Output the (X, Y) coordinate of the center of the cell containing the given text.  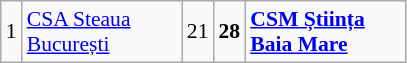
1 (12, 32)
28 (230, 32)
21 (198, 32)
CSA Steaua București (102, 32)
CSM Știința Baia Mare (325, 32)
